Locate the cell with the specified text and output its [X, Y] center coordinate. 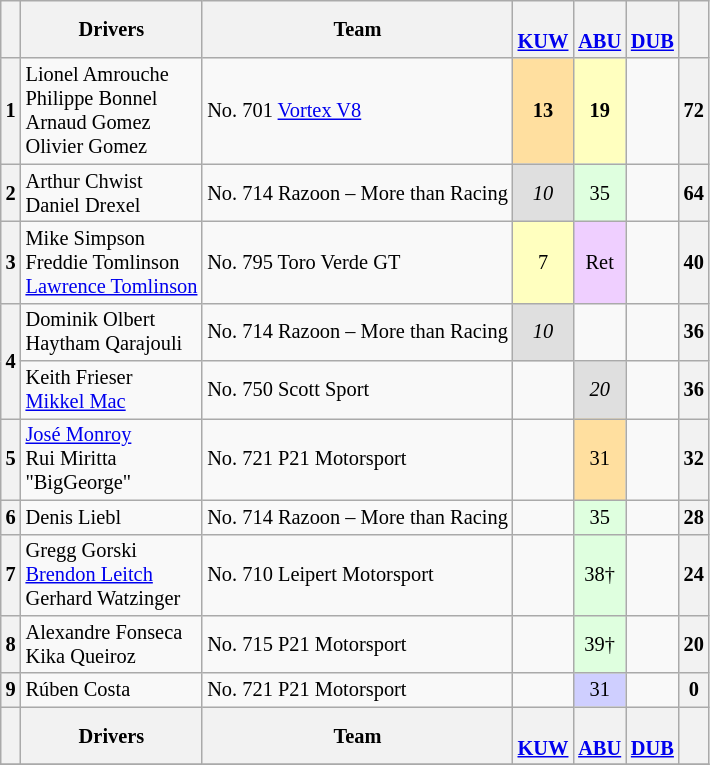
Denis Liebl [112, 517]
72 [694, 111]
1 [11, 111]
19 [600, 111]
2 [11, 193]
No. 710 Leipert Motorsport [357, 575]
Lionel Amrouche Philippe Bonnel Arnaud Gomez Olivier Gomez [112, 111]
38† [600, 575]
Keith Frieser Mikkel Mac [112, 390]
9 [11, 690]
4 [11, 360]
64 [694, 193]
6 [11, 517]
No. 701 Vortex V8 [357, 111]
Arthur Chwist Daniel Drexel [112, 193]
No. 750 Scott Sport [357, 390]
Dominik Olbert Haytham Qarajouli [112, 332]
No. 715 P21 Motorsport [357, 644]
Rúben Costa [112, 690]
24 [694, 575]
Alexandre Fonseca Kika Queiroz [112, 644]
5 [11, 459]
Ret [600, 262]
28 [694, 517]
39† [600, 644]
3 [11, 262]
José Monroy Rui Miritta "BigGeorge" [112, 459]
32 [694, 459]
Gregg Gorski Brendon Leitch Gerhard Watzinger [112, 575]
0 [694, 690]
Mike Simpson Freddie Tomlinson Lawrence Tomlinson [112, 262]
40 [694, 262]
No. 795 Toro Verde GT [357, 262]
8 [11, 644]
13 [544, 111]
